Return the [X, Y] coordinate for the center point of the cell that contains the specified text.  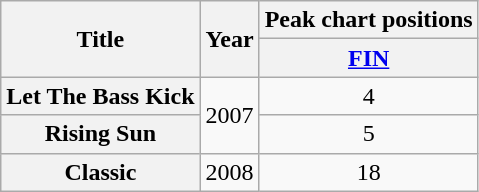
2007 [230, 115]
5 [368, 134]
Classic [100, 172]
4 [368, 96]
FIN [368, 58]
Year [230, 39]
Title [100, 39]
2008 [230, 172]
Let The Bass Kick [100, 96]
Rising Sun [100, 134]
18 [368, 172]
Peak chart positions [368, 20]
